Extract the (x, y) coordinate from the center of the cell holding the provided text.  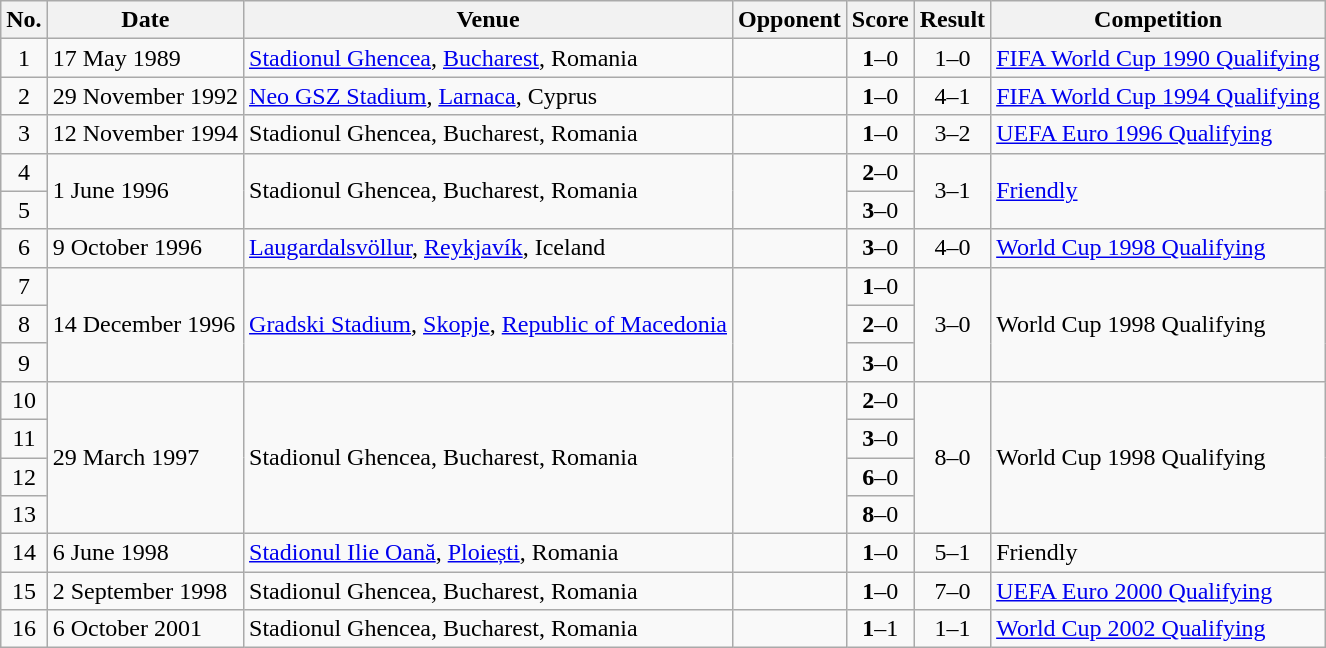
8 (24, 324)
11 (24, 438)
7 (24, 286)
12 November 1994 (145, 134)
9 (24, 362)
Result (952, 20)
6–0 (880, 477)
FIFA World Cup 1994 Qualifying (1158, 96)
7–0 (952, 591)
Stadionul Ilie Oană, Ploiești, Romania (488, 553)
Gradski Stadium, Skopje, Republic of Macedonia (488, 324)
6 (24, 248)
Date (145, 20)
10 (24, 400)
29 March 1997 (145, 457)
2 (24, 96)
6 October 2001 (145, 629)
3 (24, 134)
Venue (488, 20)
12 (24, 477)
29 November 1992 (145, 96)
No. (24, 20)
Opponent (790, 20)
Score (880, 20)
1 June 1996 (145, 191)
World Cup 2002 Qualifying (1158, 629)
6 June 1998 (145, 553)
13 (24, 515)
15 (24, 591)
14 (24, 553)
FIFA World Cup 1990 Qualifying (1158, 58)
4 (24, 172)
UEFA Euro 1996 Qualifying (1158, 134)
Neo GSZ Stadium, Larnaca, Cyprus (488, 96)
Laugardalsvöllur, Reykjavík, Iceland (488, 248)
4–0 (952, 248)
5–1 (952, 553)
5 (24, 210)
16 (24, 629)
14 December 1996 (145, 324)
Competition (1158, 20)
UEFA Euro 2000 Qualifying (1158, 591)
4–1 (952, 96)
2 September 1998 (145, 591)
3–1 (952, 191)
1 (24, 58)
17 May 1989 (145, 58)
9 October 1996 (145, 248)
3–2 (952, 134)
